Extract the (X, Y) coordinate from the center of the cell holding the provided text.  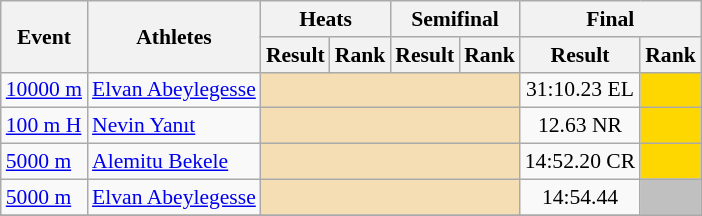
100 m H (44, 126)
Athletes (174, 36)
10000 m (44, 90)
Final (610, 19)
Heats (326, 19)
Semifinal (454, 19)
14:52.20 CR (580, 162)
12.63 NR (580, 126)
14:54.44 (580, 197)
Nevin Yanıt (174, 126)
Alemitu Bekele (174, 162)
31:10.23 EL (580, 90)
Event (44, 36)
